Pinpoint the cell where the given text exists, returning its (X, Y) midpoint coordinate. 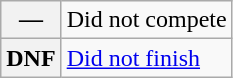
DNF (31, 58)
— (31, 20)
Did not finish (146, 58)
Did not compete (146, 20)
